Capture the cell that displays the provided text and extract its [X, Y] central coordinate. 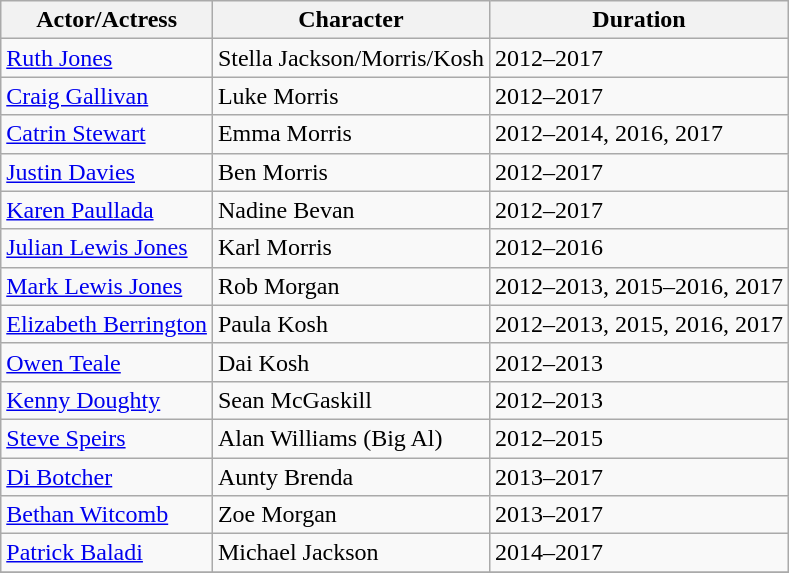
Aunty Brenda [350, 477]
2012–2014, 2016, 2017 [638, 134]
Justin Davies [107, 172]
Steve Speirs [107, 438]
Julian Lewis Jones [107, 248]
Karl Morris [350, 248]
Owen Teale [107, 362]
Michael Jackson [350, 553]
Sean McGaskill [350, 400]
Character [350, 20]
Luke Morris [350, 96]
Karen Paullada [107, 210]
Bethan Witcomb [107, 515]
Catrin Stewart [107, 134]
Kenny Doughty [107, 400]
Di Botcher [107, 477]
2014–2017 [638, 553]
Nadine Bevan [350, 210]
Zoe Morgan [350, 515]
2012–2016 [638, 248]
2012–2015 [638, 438]
Dai Kosh [350, 362]
Ruth Jones [107, 58]
Elizabeth Berrington [107, 324]
Rob Morgan [350, 286]
Mark Lewis Jones [107, 286]
Emma Morris [350, 134]
2012–2013, 2015, 2016, 2017 [638, 324]
2012–2013, 2015–2016, 2017 [638, 286]
Patrick Baladi [107, 553]
Actor/Actress [107, 20]
Duration [638, 20]
Craig Gallivan [107, 96]
Alan Williams (Big Al) [350, 438]
Stella Jackson/Morris/Kosh [350, 58]
Ben Morris [350, 172]
Paula Kosh [350, 324]
